Extract the [X, Y] coordinate from the center of the cell holding the provided text.  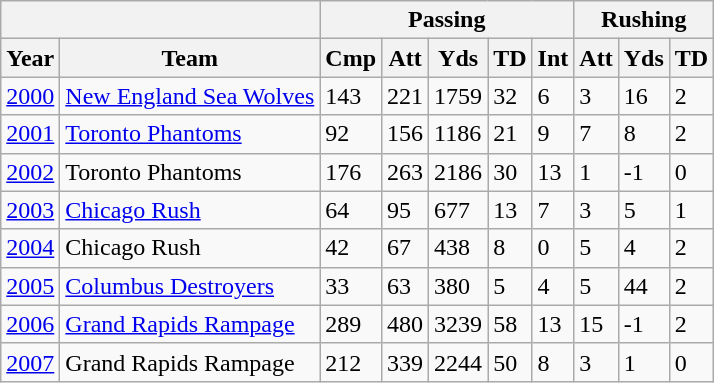
2007 [30, 362]
480 [406, 324]
176 [351, 172]
1759 [458, 96]
6 [553, 96]
1186 [458, 134]
Int [553, 58]
2005 [30, 286]
156 [406, 134]
2000 [30, 96]
44 [644, 286]
95 [406, 210]
21 [510, 134]
2003 [30, 210]
2244 [458, 362]
New England Sea Wolves [190, 96]
32 [510, 96]
50 [510, 362]
221 [406, 96]
677 [458, 210]
380 [458, 286]
339 [406, 362]
Columbus Destroyers [190, 286]
92 [351, 134]
67 [406, 248]
2001 [30, 134]
9 [553, 134]
33 [351, 286]
42 [351, 248]
3239 [458, 324]
Team [190, 58]
2004 [30, 248]
Cmp [351, 58]
58 [510, 324]
438 [458, 248]
64 [351, 210]
2186 [458, 172]
289 [351, 324]
2002 [30, 172]
Rushing [644, 20]
63 [406, 286]
143 [351, 96]
Year [30, 58]
2006 [30, 324]
263 [406, 172]
16 [644, 96]
15 [596, 324]
212 [351, 362]
30 [510, 172]
Passing [447, 20]
